Scan for the cell matching the given text and deliver its [X, Y] coordinate at center. 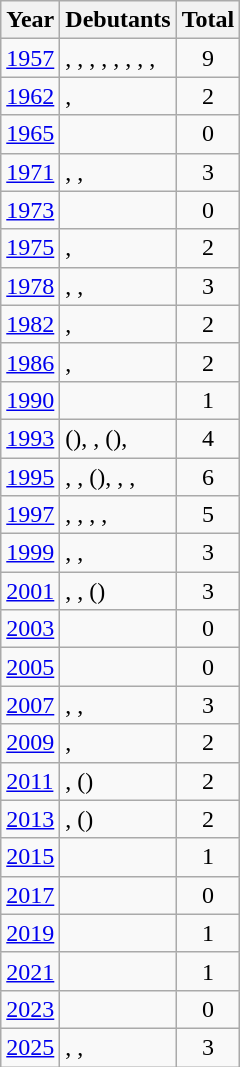
1957 [30, 58]
2013 [30, 819]
2011 [30, 781]
2005 [30, 667]
1997 [30, 515]
, , (), , , [118, 477]
Total [208, 20]
2007 [30, 705]
, , , , , , , , [118, 58]
1995 [30, 477]
1975 [30, 248]
1986 [30, 362]
5 [208, 515]
, , , , [118, 515]
, , () [118, 591]
2015 [30, 857]
9 [208, 58]
2009 [30, 743]
2023 [30, 1009]
1965 [30, 134]
(), , (), [118, 438]
2021 [30, 971]
2003 [30, 629]
1993 [30, 438]
2019 [30, 933]
1962 [30, 96]
Debutants [118, 20]
4 [208, 438]
1999 [30, 553]
2025 [30, 1047]
Year [30, 20]
1978 [30, 286]
1982 [30, 324]
1971 [30, 172]
6 [208, 477]
1973 [30, 210]
2001 [30, 591]
1990 [30, 400]
2017 [30, 895]
